Capture the cell that displays the provided text and extract its (x, y) central coordinate. 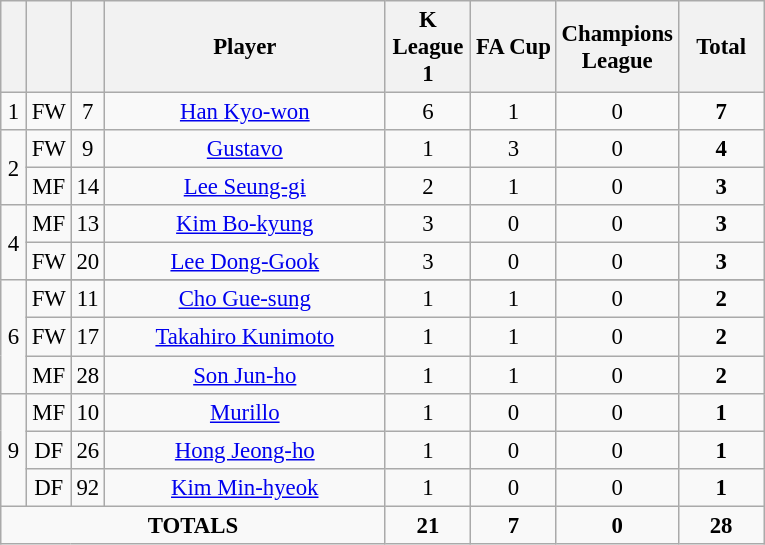
Hong Jeong-ho (244, 450)
K League 1 (428, 47)
20 (88, 262)
Kim Min-hyeok (244, 487)
Son Jun-ho (244, 375)
14 (88, 187)
TOTALS (193, 525)
Cho Gue-sung (244, 299)
Lee Seung-gi (244, 187)
Player (244, 47)
Gustavo (244, 149)
26 (88, 450)
11 (88, 299)
Kim Bo-kyung (244, 224)
10 (88, 412)
17 (88, 337)
Lee Dong-Gook (244, 262)
Champions League (617, 47)
Murillo (244, 412)
Han Kyo-won (244, 112)
Takahiro Kunimoto (244, 337)
13 (88, 224)
92 (88, 487)
Total (721, 47)
21 (428, 525)
FA Cup (514, 47)
